From the cell containing the given text, extract its center point as [x, y] coordinate. 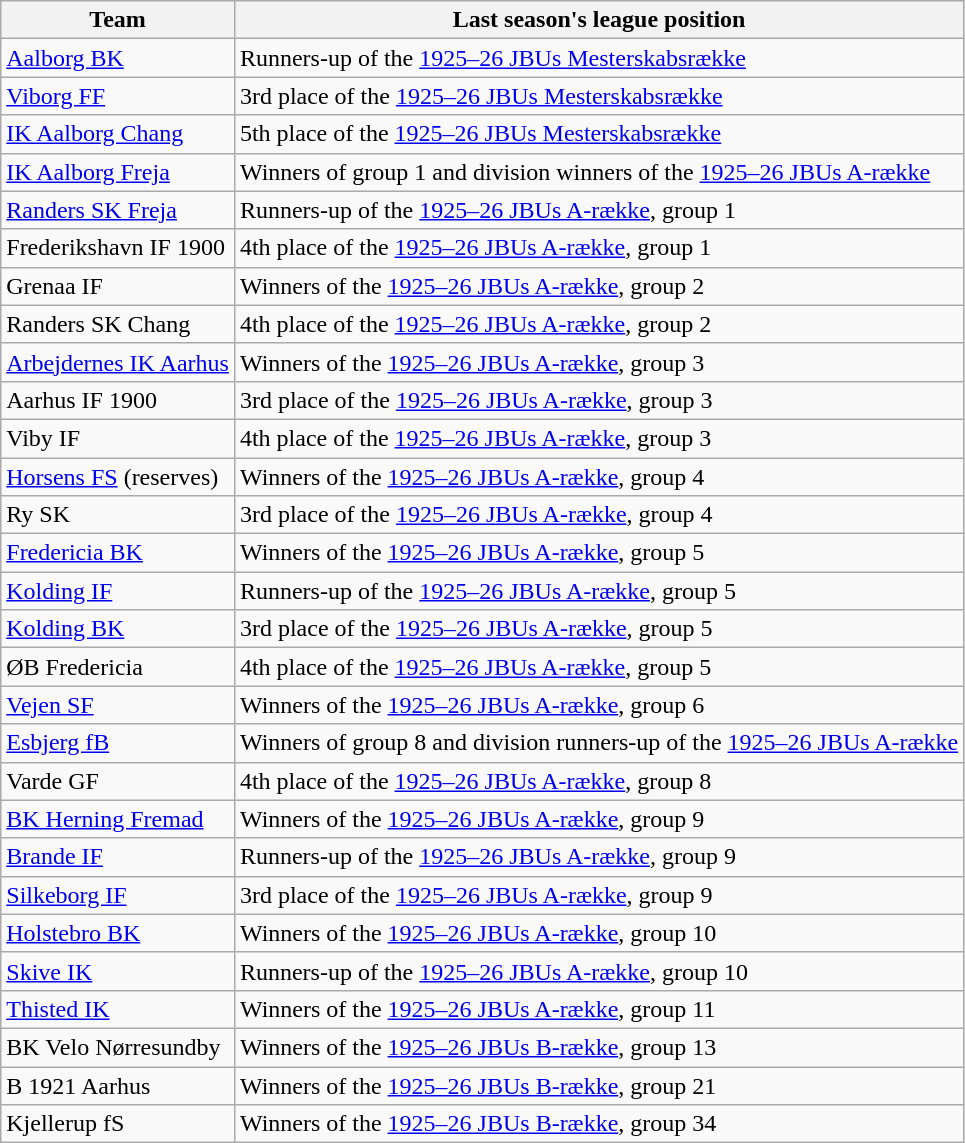
Holstebro BK [118, 933]
Winners of the 1925–26 JBUs B-række, group 13 [598, 1047]
Winners of the 1925–26 JBUs B-række, group 21 [598, 1085]
Thisted IK [118, 1009]
4th place of the 1925–26 JBUs A-række, group 3 [598, 438]
Winners of the 1925–26 JBUs B-række, group 34 [598, 1124]
Randers SK Freja [118, 210]
Ry SK [118, 515]
Kolding BK [118, 629]
Esbjerg fB [118, 743]
Varde GF [118, 781]
Winners of the 1925–26 JBUs A-række, group 4 [598, 477]
4th place of the 1925–26 JBUs A-række, group 8 [598, 781]
Brande IF [118, 857]
4th place of the 1925–26 JBUs A-række, group 5 [598, 667]
ØB Fredericia [118, 667]
Runners-up of the 1925–26 JBUs A-række, group 5 [598, 591]
BK Herning Fremad [118, 819]
5th place of the 1925–26 JBUs Mesterskabsrække [598, 134]
Randers SK Chang [118, 324]
4th place of the 1925–26 JBUs A-række, group 2 [598, 324]
3rd place of the 1925–26 JBUs A-række, group 9 [598, 895]
Arbejdernes IK Aarhus [118, 362]
Winners of the 1925–26 JBUs A-række, group 2 [598, 286]
Runners-up of the 1925–26 JBUs Mesterskabsrække [598, 58]
Kjellerup fS [118, 1124]
Kolding IF [118, 591]
Runners-up of the 1925–26 JBUs A-række, group 9 [598, 857]
Winners of the 1925–26 JBUs A-række, group 3 [598, 362]
3rd place of the 1925–26 JBUs A-række, group 4 [598, 515]
Winners of the 1925–26 JBUs A-række, group 6 [598, 705]
Aalborg BK [118, 58]
4th place of the 1925–26 JBUs A-række, group 1 [598, 248]
Viborg FF [118, 96]
Winners of the 1925–26 JBUs A-række, group 11 [598, 1009]
B 1921 Aarhus [118, 1085]
Vejen SF [118, 705]
Winners of group 1 and division winners of the 1925–26 JBUs A-række [598, 172]
Winners of the 1925–26 JBUs A-række, group 5 [598, 553]
Winners of the 1925–26 JBUs A-række, group 10 [598, 933]
IK Aalborg Chang [118, 134]
Viby IF [118, 438]
Runners-up of the 1925–26 JBUs A-række, group 1 [598, 210]
Team [118, 20]
Winners of the 1925–26 JBUs A-række, group 9 [598, 819]
Fredericia BK [118, 553]
3rd place of the 1925–26 JBUs A-række, group 3 [598, 400]
Winners of group 8 and division runners-up of the 1925–26 JBUs A-række [598, 743]
Frederikshavn IF 1900 [118, 248]
Silkeborg IF [118, 895]
Skive IK [118, 971]
IK Aalborg Freja [118, 172]
3rd place of the 1925–26 JBUs A-række, group 5 [598, 629]
Horsens FS (reserves) [118, 477]
BK Velo Nørresundby [118, 1047]
Runners-up of the 1925–26 JBUs A-række, group 10 [598, 971]
3rd place of the 1925–26 JBUs Mesterskabsrække [598, 96]
Aarhus IF 1900 [118, 400]
Grenaa IF [118, 286]
Last season's league position [598, 20]
